Capture the cell that displays the provided text and extract its [x, y] central coordinate. 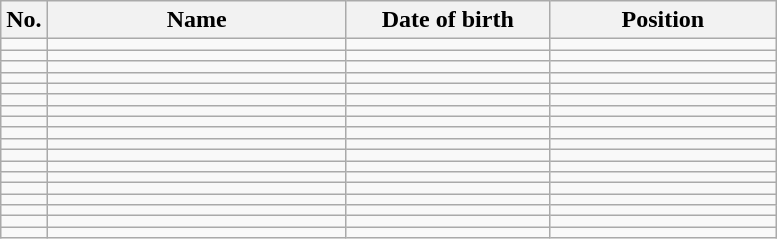
Name [196, 20]
Position [662, 20]
No. [24, 20]
Date of birth [448, 20]
